Identify which cell holds the provided text, then report its (X, Y) central coordinate. 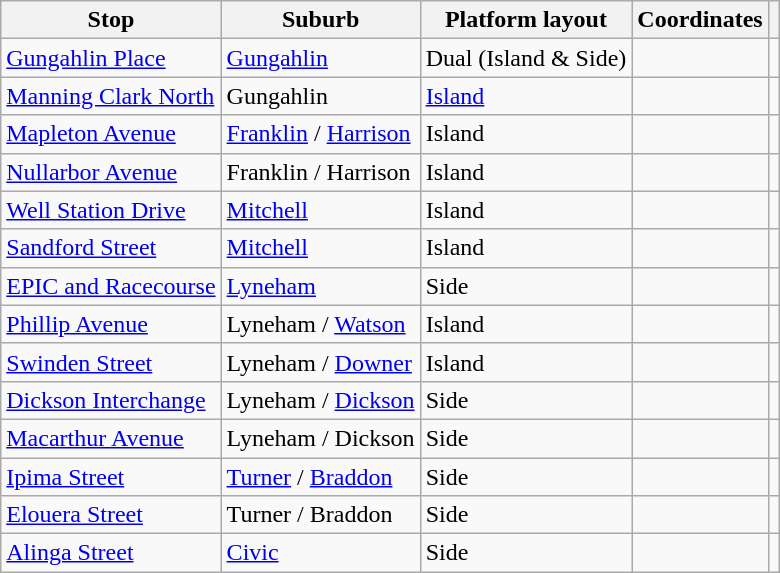
Ipima Street (111, 477)
Suburb (320, 20)
Stop (111, 20)
Elouera Street (111, 515)
Manning Clark North (111, 96)
Gungahlin Place (111, 58)
Well Station Drive (111, 210)
Mapleton Avenue (111, 134)
Macarthur Avenue (111, 438)
Dual (Island & Side) (526, 58)
EPIC and Racecourse (111, 286)
Sandford Street (111, 248)
Lyneham / Watson (320, 324)
Coordinates (700, 20)
Alinga Street (111, 553)
Phillip Avenue (111, 324)
Civic (320, 553)
Nullarbor Avenue (111, 172)
Platform layout (526, 20)
Swinden Street (111, 362)
Dickson Interchange (111, 400)
Lyneham / Downer (320, 362)
Lyneham (320, 286)
